Capture the cell that displays the provided text and extract its (x, y) central coordinate. 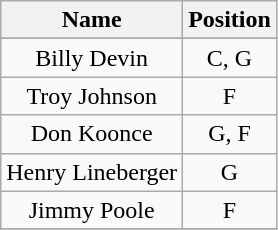
Troy Johnson (92, 96)
Don Koonce (92, 134)
Position (230, 20)
Billy Devin (92, 58)
Jimmy Poole (92, 210)
G, F (230, 134)
Name (92, 20)
Henry Lineberger (92, 172)
G (230, 172)
C, G (230, 58)
